Identify which cell holds the provided text, then report its [X, Y] central coordinate. 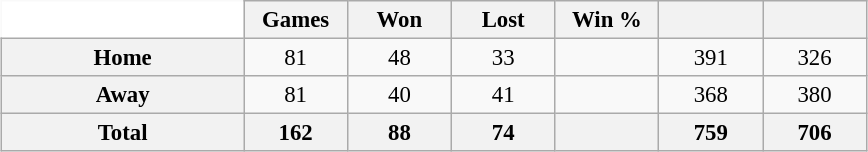
33 [503, 57]
Total [123, 133]
391 [711, 57]
Away [123, 95]
368 [711, 95]
Lost [503, 20]
41 [503, 95]
74 [503, 133]
380 [815, 95]
88 [399, 133]
162 [296, 133]
Games [296, 20]
48 [399, 57]
759 [711, 133]
Home [123, 57]
Win % [607, 20]
40 [399, 95]
326 [815, 57]
706 [815, 133]
Won [399, 20]
